Return the [X, Y] coordinate for the center point of the cell that contains the specified text.  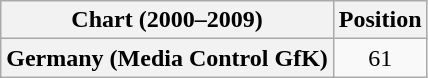
61 [380, 58]
Chart (2000–2009) [168, 20]
Germany (Media Control GfK) [168, 58]
Position [380, 20]
